Return the [X, Y] coordinate for the center point of the cell that contains the specified text.  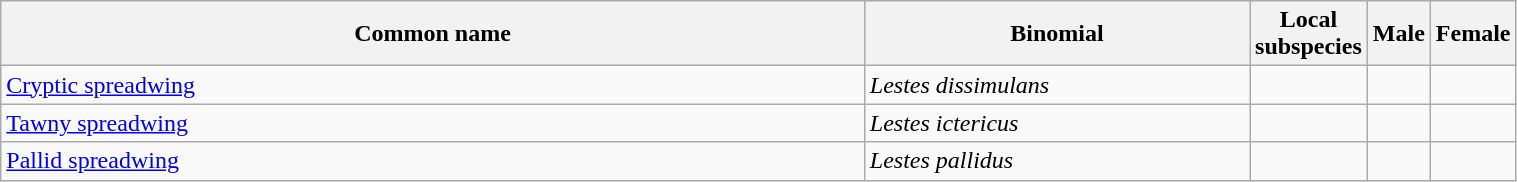
Local subspecies [1309, 34]
Binomial [1056, 34]
Male [1398, 34]
Cryptic spreadwing [433, 85]
Pallid spreadwing [433, 161]
Lestes pallidus [1056, 161]
Lestes dissimulans [1056, 85]
Lestes ictericus [1056, 123]
Common name [433, 34]
Tawny spreadwing [433, 123]
Female [1473, 34]
